Detect which cell encompasses the target text, then output its [X, Y] center coordinate. 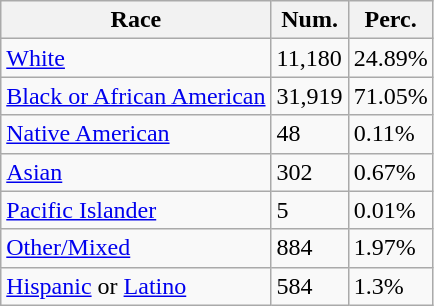
24.89% [390, 58]
31,919 [310, 96]
Perc. [390, 20]
White [136, 58]
1.3% [390, 286]
0.11% [390, 134]
302 [310, 172]
Native American [136, 134]
Black or African American [136, 96]
11,180 [310, 58]
Other/Mixed [136, 248]
0.67% [390, 172]
584 [310, 286]
Race [136, 20]
48 [310, 134]
884 [310, 248]
1.97% [390, 248]
Pacific Islander [136, 210]
5 [310, 210]
Hispanic or Latino [136, 286]
71.05% [390, 96]
0.01% [390, 210]
Num. [310, 20]
Asian [136, 172]
